Search for the cell housing the specified text and yield its [x, y] center coordinate. 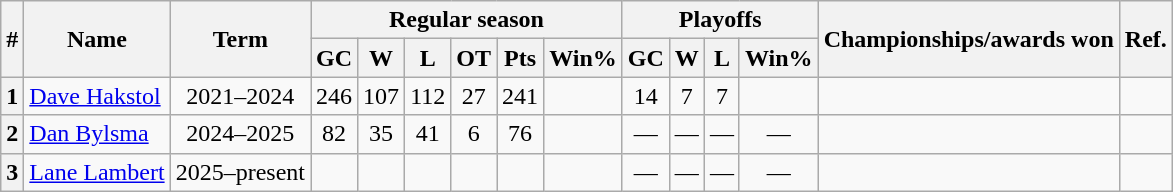
2021–2024 [240, 96]
3 [12, 172]
# [12, 39]
Ref. [1146, 39]
246 [334, 96]
27 [474, 96]
241 [520, 96]
14 [646, 96]
82 [334, 134]
Term [240, 39]
OT [474, 58]
Pts [520, 58]
1 [12, 96]
Regular season [466, 20]
2 [12, 134]
Lane Lambert [97, 172]
Playoffs [720, 20]
2024–2025 [240, 134]
35 [382, 134]
6 [474, 134]
Dave Hakstol [97, 96]
76 [520, 134]
Championships/awards won [968, 39]
41 [428, 134]
Name [97, 39]
107 [382, 96]
2025–present [240, 172]
112 [428, 96]
Dan Bylsma [97, 134]
